Locate the cell with the specified text and output its [X, Y] center coordinate. 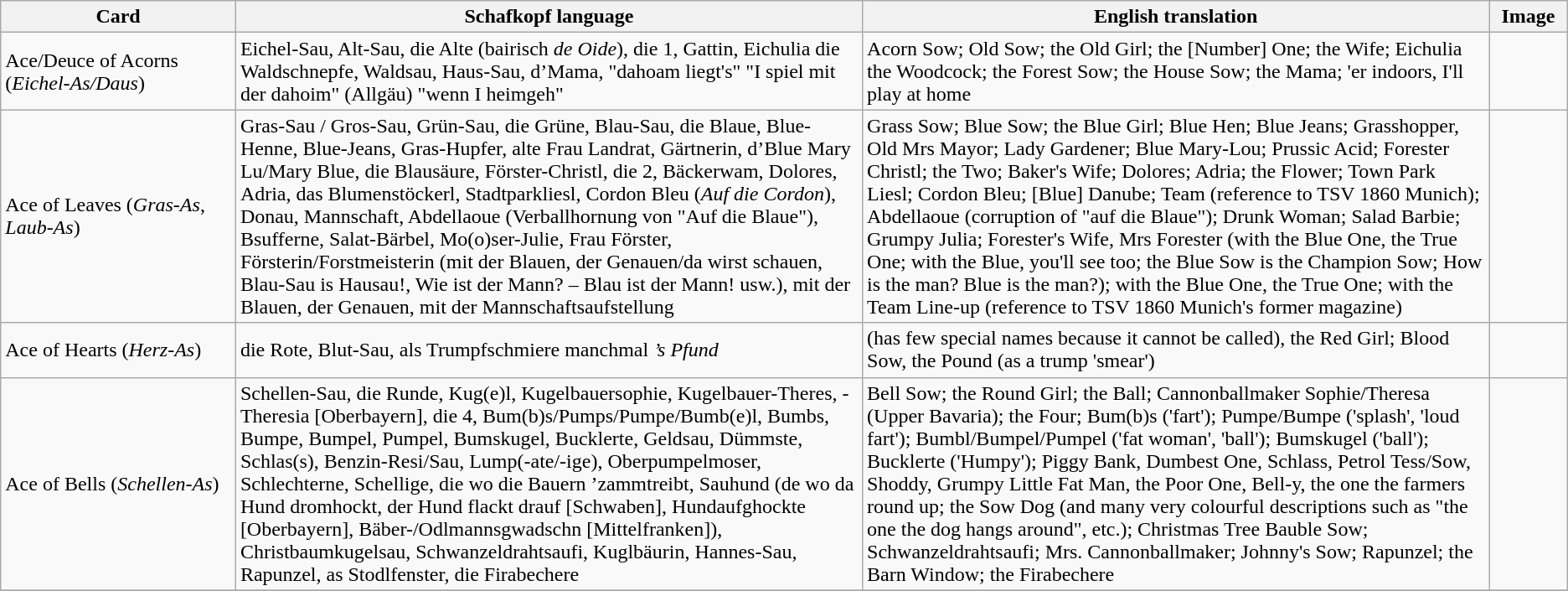
Ace of Leaves (Gras-As, Laub-As) [119, 216]
English translation [1176, 17]
Ace/Deuce of Acorns (Eichel-As/Daus) [119, 71]
Ace of Bells (Schellen-As) [119, 484]
Card [119, 17]
Ace of Hearts (Herz-As) [119, 350]
Image [1529, 17]
(has few special names because it cannot be called), the Red Girl; Blood Sow, the Pound (as a trump 'smear') [1176, 350]
die Rote, Blut-Sau, als Trumpfschmiere manchmal ’s Pfund [549, 350]
Schafkopf language [549, 17]
